Find where the given text appears and provide that cell's center as (x, y) coordinate. 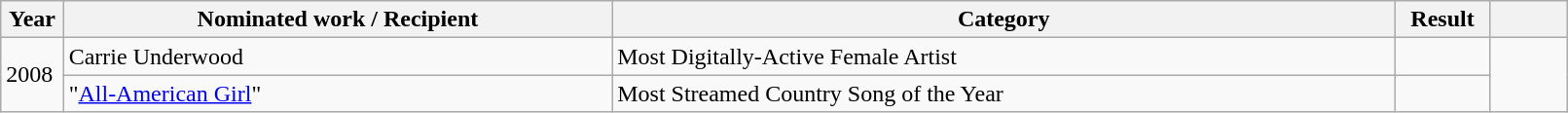
Category (1004, 19)
Most Streamed Country Song of the Year (1004, 94)
Nominated work / Recipient (338, 19)
2008 (32, 75)
Result (1442, 19)
Year (32, 19)
Carrie Underwood (338, 56)
"All-American Girl" (338, 94)
Most Digitally-Active Female Artist (1004, 56)
